Find where the given text appears and provide that cell's center as [X, Y] coordinate. 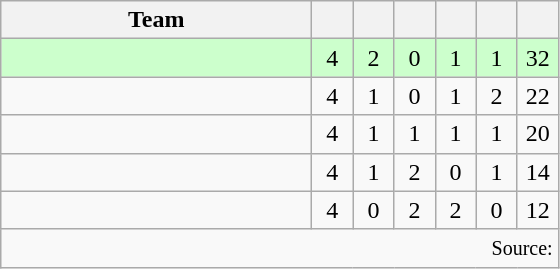
14 [538, 172]
Team [156, 20]
Source: [280, 248]
20 [538, 134]
22 [538, 96]
32 [538, 58]
12 [538, 210]
